Return (X, Y) of the center of cell containing provided text 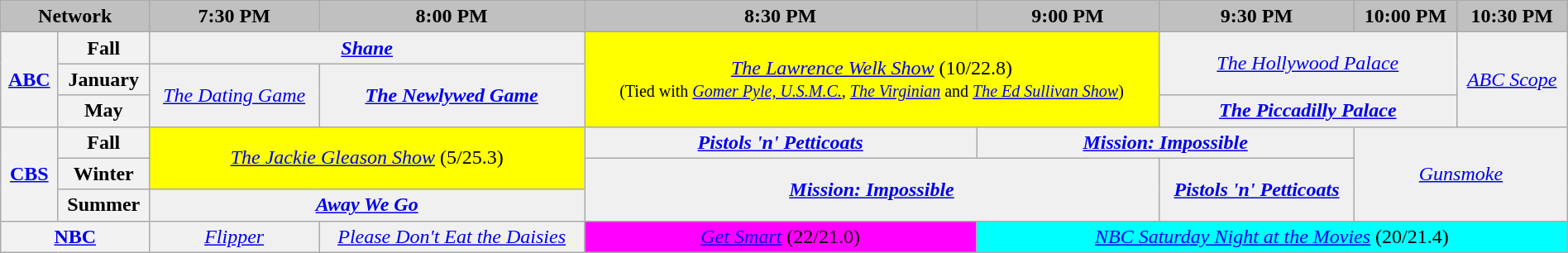
9:00 PM (1068, 17)
Get Smart (22/21.0) (781, 236)
May (104, 111)
NBC (75, 236)
ABC (30, 79)
The Newlywed Game (452, 95)
Away We Go (367, 205)
8:30 PM (781, 17)
8:00 PM (452, 17)
Network (75, 17)
The Hollywood Palace (1307, 64)
7:30 PM (235, 17)
9:30 PM (1256, 17)
The Piccadilly Palace (1307, 111)
Flipper (235, 236)
Shane (367, 48)
The Jackie Gleason Show (5/25.3) (367, 158)
10:30 PM (1512, 17)
10:00 PM (1406, 17)
Please Don't Eat the Daisies (452, 236)
The Dating Game (235, 95)
ABC Scope (1512, 79)
Summer (104, 205)
CBS (30, 174)
NBC Saturday Night at the Movies (20/21.4) (1272, 236)
The Lawrence Welk Show (10/22.8)(Tied with Gomer Pyle, U.S.M.C., The Virginian and The Ed Sullivan Show) (872, 79)
Gunsmoke (1461, 174)
January (104, 79)
Winter (104, 174)
